Capture the cell that displays the provided text and extract its [x, y] central coordinate. 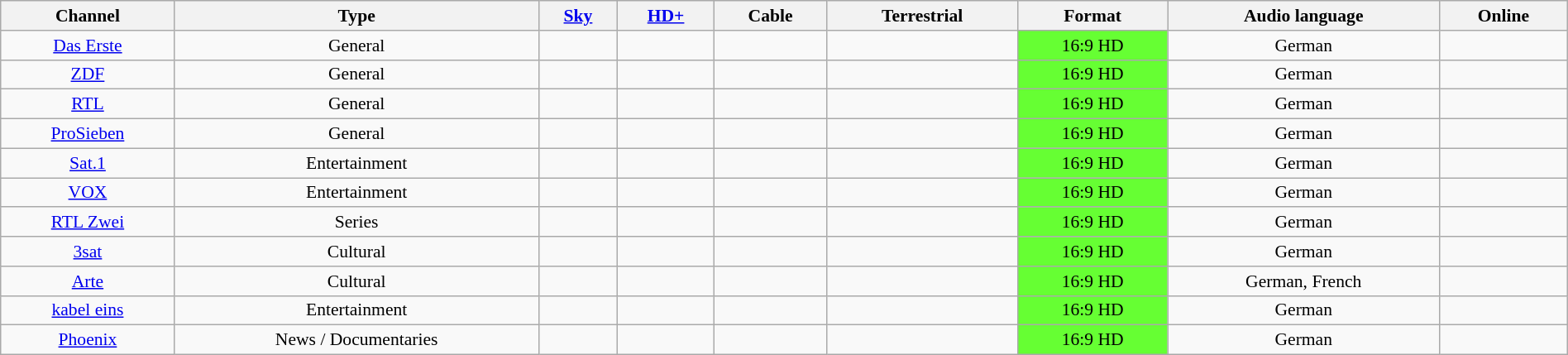
VOX [88, 193]
RTL Zwei [88, 223]
Type [356, 16]
News / Documentaries [356, 340]
RTL [88, 104]
ProSieben [88, 134]
German, French [1303, 281]
3sat [88, 252]
Das Erste [88, 46]
kabel eins [88, 310]
Sat.1 [88, 163]
Arte [88, 281]
Series [356, 223]
Sky [578, 16]
Phoenix [88, 340]
Terrestrial [923, 16]
HD+ [667, 16]
Online [1503, 16]
ZDF [88, 74]
Audio language [1303, 16]
Cable [770, 16]
Channel [88, 16]
Format [1093, 16]
